Return [X, Y] of the center of cell containing provided text 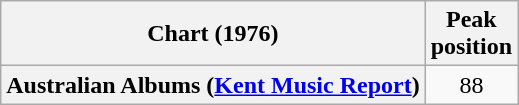
Australian Albums (Kent Music Report) [213, 85]
Peakposition [471, 34]
Chart (1976) [213, 34]
88 [471, 85]
